Return the (x, y) coordinate for the center point of the cell that contains the specified text.  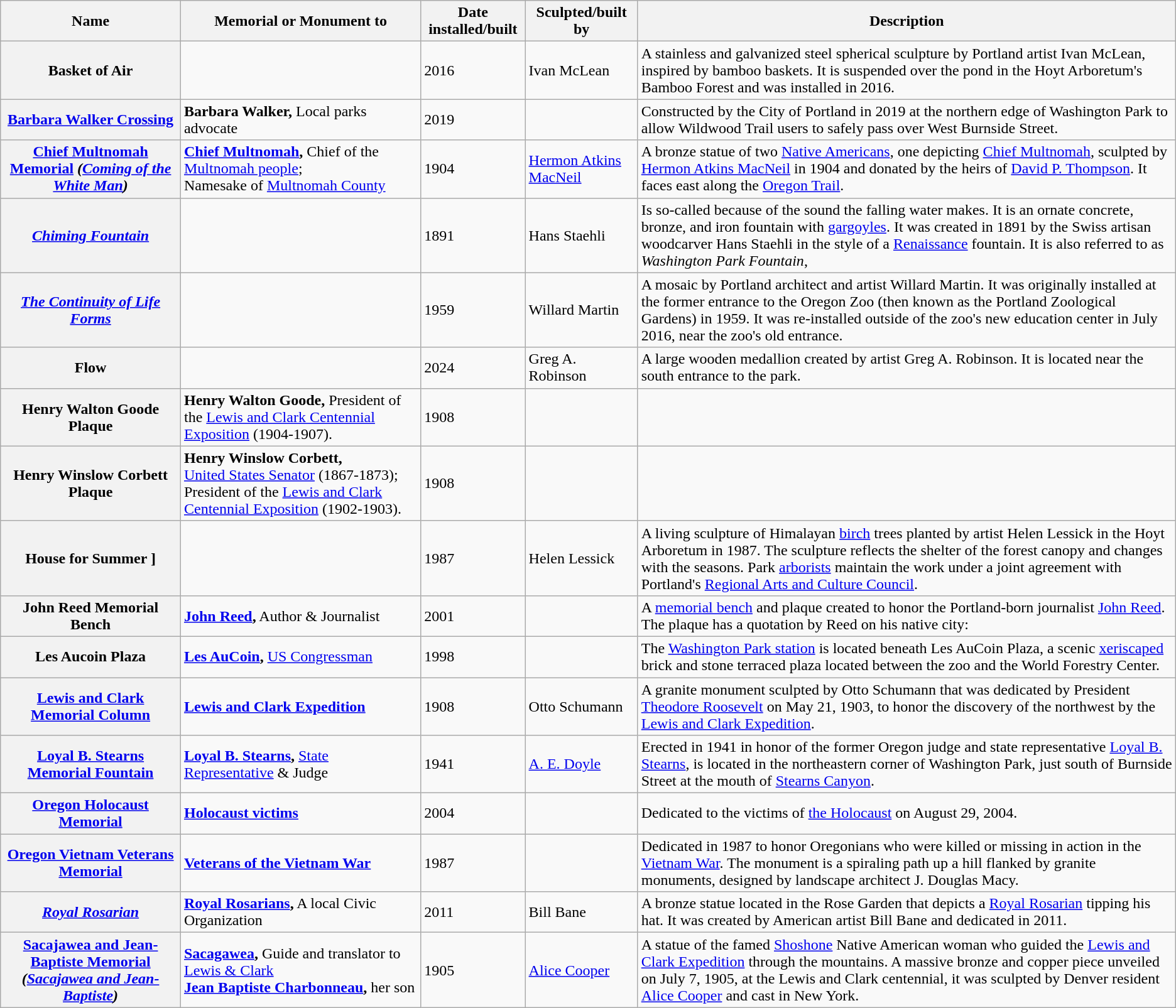
Henry Winslow Corbett,United States Senator (1867-1873); President of the Lewis and Clark Centennial Exposition (1902-1903). (300, 484)
Loyal B. Stearns, State Representative & Judge (300, 764)
2019 (473, 119)
2004 (473, 814)
Chief Multnomah Memorial (Coming of the White Man) (90, 169)
Helen Lessick (582, 558)
Loyal B. Stearns Memorial Fountain (90, 764)
Date installed/built (473, 21)
Sculpted/built by (582, 21)
A memorial bench and plaque created to honor the Portland-born journalist John Reed. The plaque has a quotation by Reed on his native city: (906, 615)
Otto Schumann (582, 706)
Holocaust victims (300, 814)
2016 (473, 70)
John Reed, Author & Journalist (300, 615)
Lewis and Clark Memorial Column (90, 706)
Hermon Atkins MacNeil (582, 169)
Ivan McLean (582, 70)
Sacajawea and Jean-Baptiste Memorial (Sacajawea and Jean-Baptiste) (90, 970)
1959 (473, 310)
Chiming Fountain (90, 235)
Chief Multnomah, Chief of the Multnomah people;Namesake of Multnomah County (300, 169)
1998 (473, 657)
1905 (473, 970)
Description (906, 21)
Lewis and Clark Expedition (300, 706)
Alice Cooper (582, 970)
Basket of Air (90, 70)
Hans Staehli (582, 235)
2011 (473, 912)
Les AuCoin, US Congressman (300, 657)
Henry Walton Goode, President of the Lewis and Clark Centennial Exposition (1904-1907). (300, 417)
John Reed Memorial Bench (90, 615)
Oregon Vietnam Veterans Memorial (90, 863)
Royal Rosarians, A local Civic Organization (300, 912)
Willard Martin (582, 310)
Henry Walton Goode Plaque (90, 417)
Flow (90, 368)
A large wooden medallion created by artist Greg A. Robinson. It is located near the south entrance to the park. (906, 368)
2001 (473, 615)
Henry Winslow Corbett Plaque (90, 484)
Greg A. Robinson (582, 368)
Barbara Walker Crossing (90, 119)
Name (90, 21)
Oregon Holocaust Memorial (90, 814)
Dedicated to the victims of the Holocaust on August 29, 2004. (906, 814)
Sacagawea, Guide and translator to Lewis & ClarkJean Baptiste Charbonneau, her son (300, 970)
Royal Rosarian (90, 912)
2024 (473, 368)
1891 (473, 235)
1904 (473, 169)
Veterans of the Vietnam War (300, 863)
1941 (473, 764)
Bill Bane (582, 912)
House for Summer ] (90, 558)
Barbara Walker, Local parks advocate (300, 119)
A. E. Doyle (582, 764)
The Continuity of Life Forms (90, 310)
Les Aucoin Plaza (90, 657)
Memorial or Monument to (300, 21)
